Output the (x, y) coordinate of the center of the cell containing the given text.  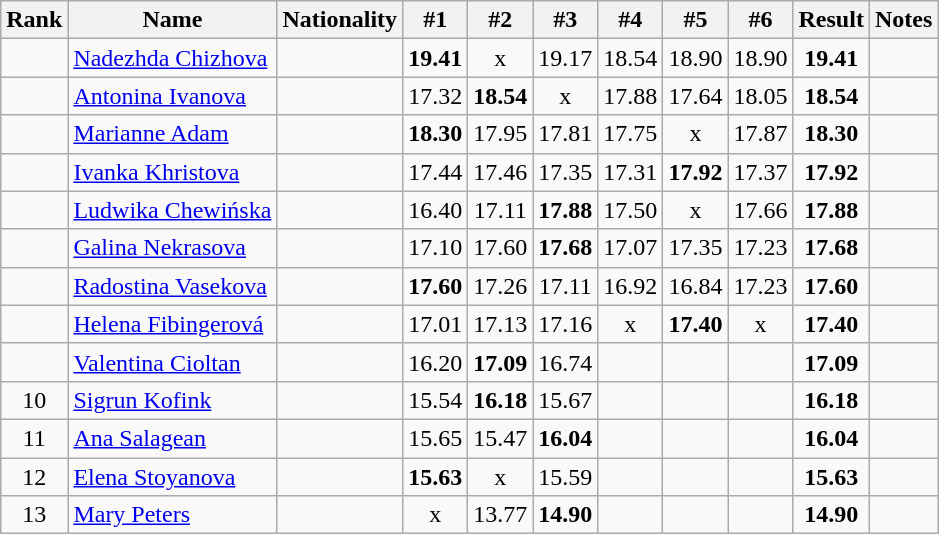
#4 (630, 20)
12 (34, 477)
Ludwika Chewińska (172, 210)
17.07 (630, 248)
16.92 (630, 286)
15.47 (500, 438)
10 (34, 400)
Radostina Vasekova (172, 286)
#6 (760, 20)
17.26 (500, 286)
Rank (34, 20)
11 (34, 438)
Notes (903, 20)
Elena Stoyanova (172, 477)
Ivanka Khristova (172, 172)
17.13 (500, 324)
17.66 (760, 210)
17.01 (436, 324)
Mary Peters (172, 515)
15.65 (436, 438)
Marianne Adam (172, 134)
Ana Salagean (172, 438)
16.40 (436, 210)
Sigrun Kofink (172, 400)
19.17 (566, 58)
15.59 (566, 477)
Nationality (340, 20)
Name (172, 20)
17.50 (630, 210)
17.46 (500, 172)
16.74 (566, 362)
17.31 (630, 172)
17.10 (436, 248)
17.75 (630, 134)
17.95 (500, 134)
17.87 (760, 134)
13.77 (500, 515)
17.37 (760, 172)
#2 (500, 20)
17.16 (566, 324)
16.84 (696, 286)
Result (831, 20)
18.05 (760, 96)
#3 (566, 20)
Helena Fibingerová (172, 324)
#1 (436, 20)
Antonina Ivanova (172, 96)
17.64 (696, 96)
Valentina Cioltan (172, 362)
Nadezhda Chizhova (172, 58)
15.54 (436, 400)
17.32 (436, 96)
15.67 (566, 400)
16.20 (436, 362)
17.81 (566, 134)
#5 (696, 20)
Galina Nekrasova (172, 248)
13 (34, 515)
17.44 (436, 172)
